From the cell containing the given text, extract its center point as [x, y] coordinate. 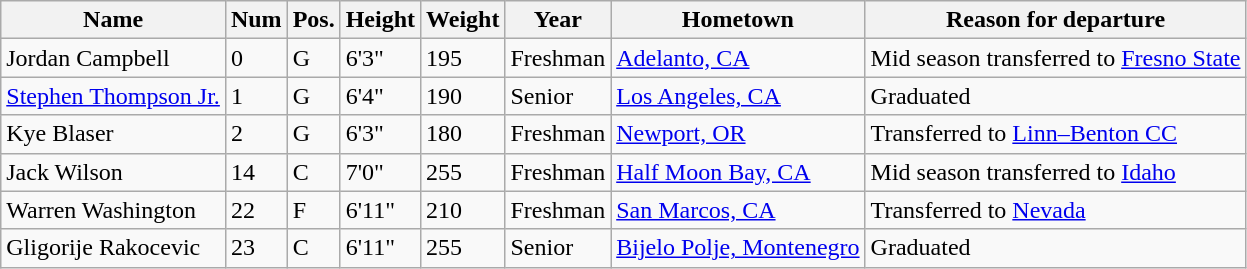
Weight [463, 20]
Jack Wilson [114, 172]
Los Angeles, CA [738, 96]
1 [256, 96]
Transferred to Linn–Benton CC [1056, 134]
180 [463, 134]
Kye Blaser [114, 134]
Pos. [314, 20]
Mid season transferred to Idaho [1056, 172]
23 [256, 248]
Hometown [738, 20]
Name [114, 20]
Jordan Campbell [114, 58]
210 [463, 210]
Half Moon Bay, CA [738, 172]
Warren Washington [114, 210]
Newport, OR [738, 134]
Gligorije Rakocevic [114, 248]
F [314, 210]
6'4" [380, 96]
7'0" [380, 172]
195 [463, 58]
Adelanto, CA [738, 58]
Reason for departure [1056, 20]
0 [256, 58]
2 [256, 134]
Bijelo Polje, Montenegro [738, 248]
14 [256, 172]
Stephen Thompson Jr. [114, 96]
Mid season transferred to Fresno State [1056, 58]
Num [256, 20]
San Marcos, CA [738, 210]
Transferred to Nevada [1056, 210]
Year [558, 20]
Height [380, 20]
22 [256, 210]
190 [463, 96]
